Provide the (x, y) coordinate of the cell's center where the given text is located.  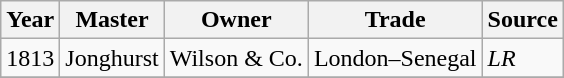
London–Senegal (395, 58)
Trade (395, 20)
Jonghurst (112, 58)
Year (30, 20)
Owner (236, 20)
1813 (30, 58)
Master (112, 20)
Source (522, 20)
LR (522, 58)
Wilson & Co. (236, 58)
